Pinpoint the cell where the given text exists, returning its [x, y] midpoint coordinate. 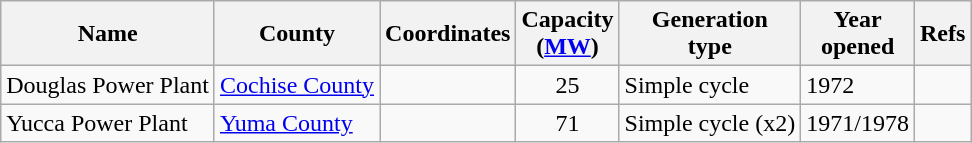
Douglas Power Plant [108, 85]
25 [568, 85]
Simple cycle (x2) [710, 123]
71 [568, 123]
Capacity(MW) [568, 34]
Yuma County [296, 123]
Yearopened [858, 34]
Simple cycle [710, 85]
Name [108, 34]
Coordinates [448, 34]
1971/1978 [858, 123]
1972 [858, 85]
Cochise County [296, 85]
Refs [942, 34]
Generationtype [710, 34]
County [296, 34]
Yucca Power Plant [108, 123]
